Find where the given text appears and provide that cell's center as [x, y] coordinate. 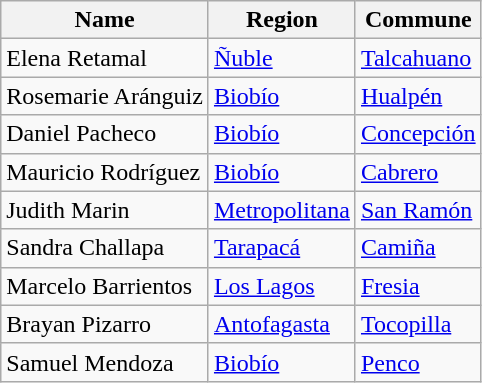
Region [282, 20]
Fresia [418, 286]
Concepción [418, 134]
Los Lagos [282, 286]
Daniel Pacheco [105, 134]
Samuel Mendoza [105, 362]
Hualpén [418, 96]
Tocopilla [418, 324]
Mauricio Rodríguez [105, 172]
Tarapacá [282, 248]
Rosemarie Aránguiz [105, 96]
Sandra Challapa [105, 248]
Brayan Pizarro [105, 324]
Marcelo Barrientos [105, 286]
Talcahuano [418, 58]
Antofagasta [282, 324]
Camiña [418, 248]
Cabrero [418, 172]
Commune [418, 20]
Penco [418, 362]
Elena Retamal [105, 58]
Ñuble [282, 58]
Metropolitana [282, 210]
San Ramón [418, 210]
Judith Marin [105, 210]
Name [105, 20]
